For the text-containing cell, return its midpoint in [x, y] coordinate format. 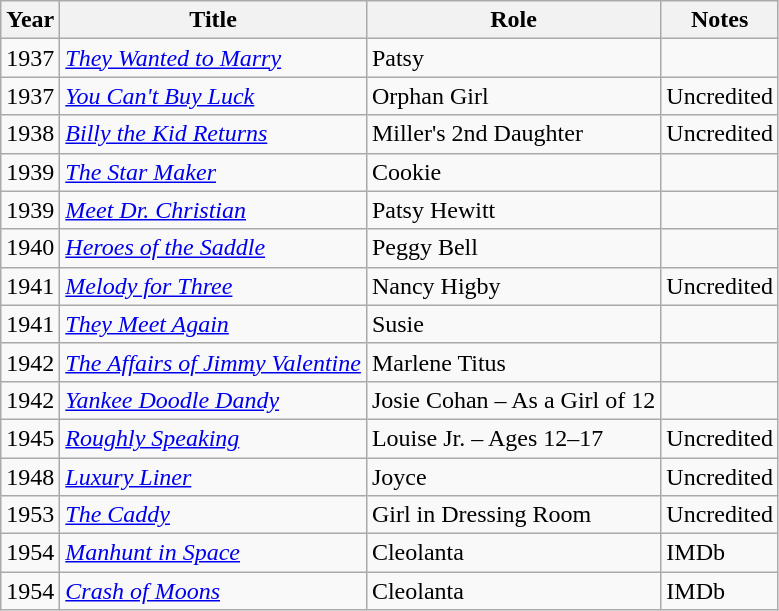
They Meet Again [214, 324]
1940 [30, 248]
They Wanted to Marry [214, 58]
Orphan Girl [513, 96]
The Affairs of Jimmy Valentine [214, 362]
Melody for Three [214, 286]
Roughly Speaking [214, 438]
Billy the Kid Returns [214, 134]
Josie Cohan – As a Girl of 12 [513, 400]
Crash of Moons [214, 591]
Manhunt in Space [214, 553]
The Star Maker [214, 172]
Patsy [513, 58]
Meet Dr. Christian [214, 210]
Heroes of the Saddle [214, 248]
Luxury Liner [214, 477]
1948 [30, 477]
Title [214, 20]
You Can't Buy Luck [214, 96]
Patsy Hewitt [513, 210]
Susie [513, 324]
Role [513, 20]
Peggy Bell [513, 248]
Yankee Doodle Dandy [214, 400]
Cookie [513, 172]
1953 [30, 515]
The Caddy [214, 515]
Joyce [513, 477]
Marlene Titus [513, 362]
1938 [30, 134]
Miller's 2nd Daughter [513, 134]
1945 [30, 438]
Year [30, 20]
Louise Jr. – Ages 12–17 [513, 438]
Nancy Higby [513, 286]
Girl in Dressing Room [513, 515]
Notes [720, 20]
